For the text-containing cell, return its midpoint in (x, y) coordinate format. 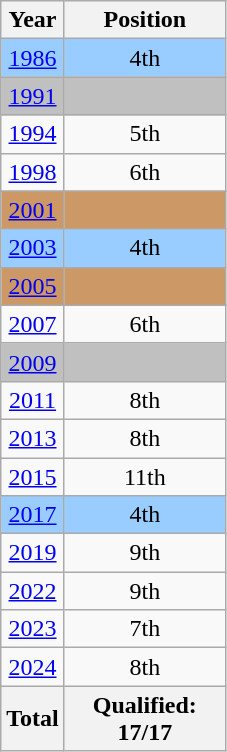
2001 (33, 210)
2023 (33, 629)
11th (144, 477)
2009 (33, 362)
2011 (33, 400)
1994 (33, 134)
Total (33, 718)
Qualified: 17/17 (144, 718)
2015 (33, 477)
Position (144, 20)
2022 (33, 591)
1986 (33, 58)
2013 (33, 438)
2024 (33, 667)
2003 (33, 248)
7th (144, 629)
5th (144, 134)
1998 (33, 172)
1991 (33, 96)
2017 (33, 515)
Year (33, 20)
2019 (33, 553)
2005 (33, 286)
2007 (33, 324)
